Scan for the cell matching the given text and deliver its [x, y] coordinate at center. 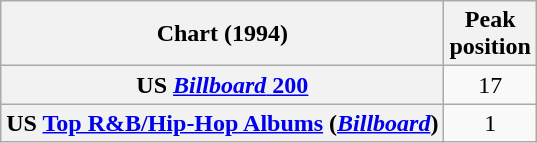
US Top R&B/Hip-Hop Albums (Billboard) [222, 123]
Peak position [490, 34]
1 [490, 123]
US Billboard 200 [222, 85]
17 [490, 85]
Chart (1994) [222, 34]
